Capture the cell that displays the provided text and extract its (X, Y) central coordinate. 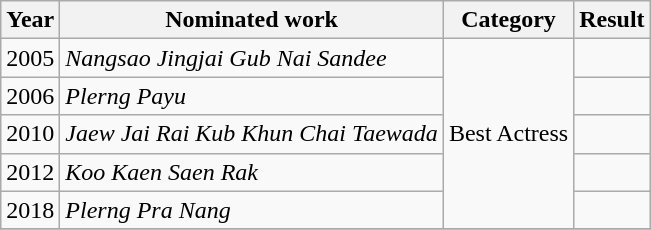
2012 (30, 172)
Jaew Jai Rai Kub Khun Chai Taewada (252, 134)
Plerng Pra Nang (252, 210)
Plerng Payu (252, 96)
Best Actress (508, 134)
Koo Kaen Saen Rak (252, 172)
Year (30, 20)
Nominated work (252, 20)
Nangsao Jingjai Gub Nai Sandee (252, 58)
2018 (30, 210)
2010 (30, 134)
2006 (30, 96)
Category (508, 20)
2005 (30, 58)
Result (612, 20)
